Search for the cell housing the specified text and yield its (X, Y) center coordinate. 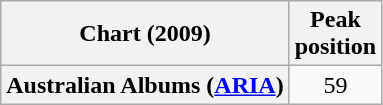
Peakposition (335, 34)
Chart (2009) (145, 34)
Australian Albums (ARIA) (145, 85)
59 (335, 85)
